Provide the (x, y) coordinate of the cell's center where the given text is located.  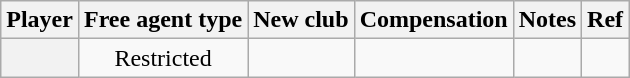
Restricted (162, 58)
Notes (547, 20)
New club (301, 20)
Player (40, 20)
Free agent type (162, 20)
Compensation (434, 20)
Ref (606, 20)
